For the text-containing cell, return its midpoint in [X, Y] coordinate format. 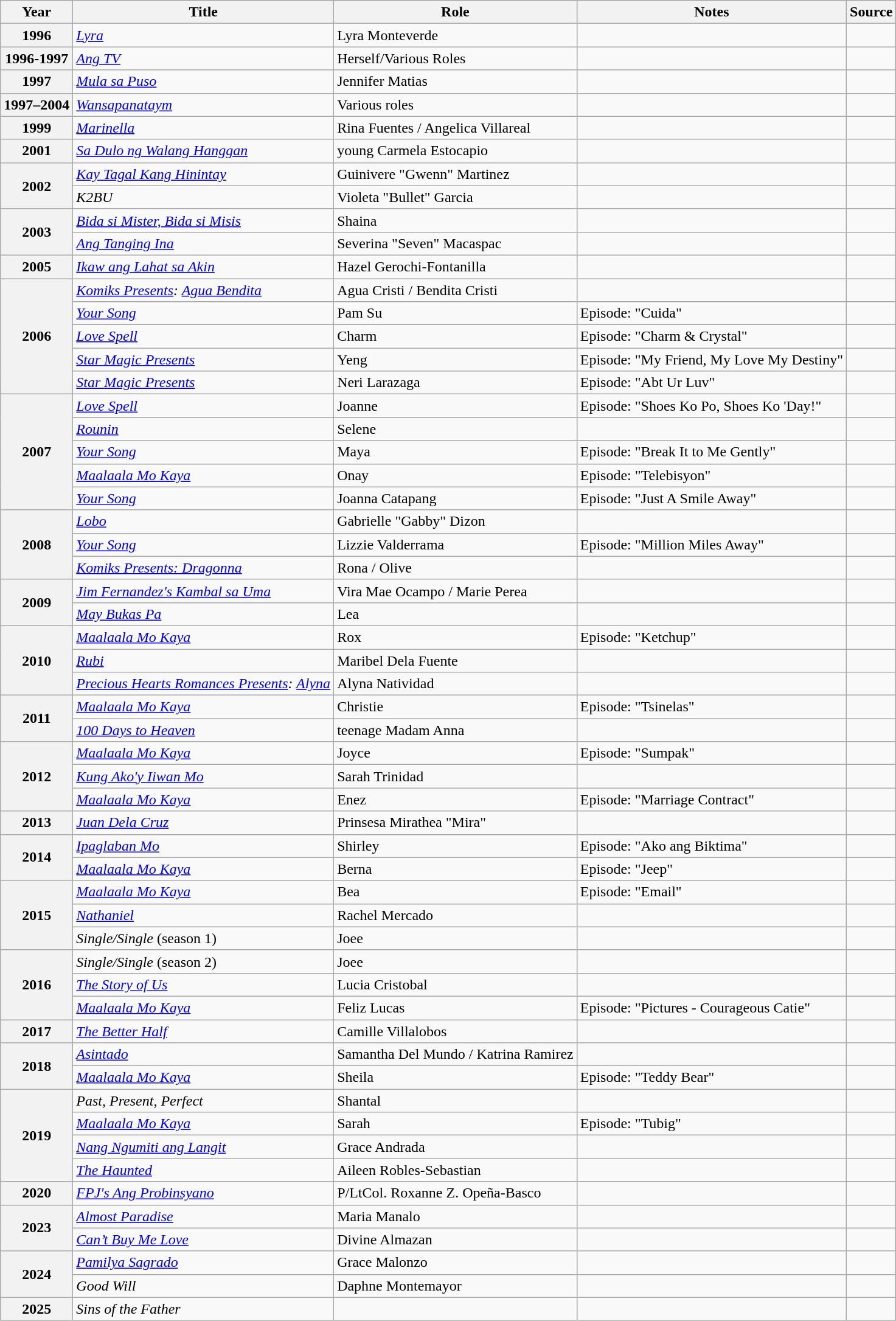
Violeta "Bullet" Garcia [456, 197]
Almost Paradise [203, 1216]
2009 [36, 602]
Kay Tagal Kang Hinintay [203, 174]
Episode: "Cuida" [712, 313]
Marinella [203, 128]
Christie [456, 707]
Episode: "Sumpak" [712, 753]
Episode: "Break It to Me Gently" [712, 452]
Single/Single (season 1) [203, 938]
Sheila [456, 1078]
Hazel Gerochi-Fontanilla [456, 267]
Rounin [203, 429]
Sins of the Father [203, 1309]
100 Days to Heaven [203, 730]
K2BU [203, 197]
2013 [36, 823]
Guinivere "Gwenn" Martinez [456, 174]
Episode: "Pictures - Courageous Catie" [712, 1008]
Lyra Monteverde [456, 35]
Divine Almazan [456, 1239]
P/LtCol. Roxanne Z. Opeña-Basco [456, 1193]
Episode: "Abt Ur Luv" [712, 383]
Episode: "Just A Smile Away" [712, 498]
Rina Fuentes / Angelica Villareal [456, 128]
Joanna Catapang [456, 498]
Severina "Seven" Macaspac [456, 243]
Lobo [203, 521]
Episode: "Telebisyon" [712, 475]
Role [456, 12]
2012 [36, 776]
Episode: "Email" [712, 892]
2016 [36, 985]
Onay [456, 475]
Rona / Olive [456, 568]
FPJ's Ang Probinsyano [203, 1193]
Episode: "Tubig" [712, 1124]
Selene [456, 429]
Sarah Trinidad [456, 776]
2008 [36, 545]
Komiks Presents: Agua Bendita [203, 290]
Ang Tanging Ina [203, 243]
2006 [36, 336]
2011 [36, 719]
Gabrielle "Gabby" Dizon [456, 521]
2001 [36, 151]
Joyce [456, 753]
Jim Fernandez's Kambal sa Uma [203, 591]
Daphne Montemayor [456, 1286]
Lucia Cristobal [456, 985]
Good Will [203, 1286]
Lea [456, 614]
Episode: "Tsinelas" [712, 707]
Bida si Mister, Bida si Misis [203, 220]
The Haunted [203, 1170]
2010 [36, 660]
The Better Half [203, 1031]
Episode: "Ako ang Biktima" [712, 846]
Notes [712, 12]
Prinsesa Mirathea "Mira" [456, 823]
May Bukas Pa [203, 614]
Maya [456, 452]
2017 [36, 1031]
Bea [456, 892]
2020 [36, 1193]
Jennifer Matias [456, 82]
Berna [456, 869]
Aileen Robles-Sebastian [456, 1170]
Can’t Buy Me Love [203, 1239]
Agua Cristi / Bendita Cristi [456, 290]
Past, Present, Perfect [203, 1101]
Feliz Lucas [456, 1008]
Rox [456, 637]
2019 [36, 1135]
2025 [36, 1309]
Herself/Various Roles [456, 58]
Asintado [203, 1054]
Joanne [456, 406]
1997–2004 [36, 105]
Episode: "My Friend, My Love My Destiny" [712, 360]
Yeng [456, 360]
2003 [36, 232]
Enez [456, 800]
Lizzie Valderrama [456, 545]
1999 [36, 128]
Nang Ngumiti ang Langit [203, 1147]
Camille Villalobos [456, 1031]
Shantal [456, 1101]
2007 [36, 452]
Episode: "Marriage Contract" [712, 800]
teenage Madam Anna [456, 730]
Pamilya Sagrado [203, 1263]
2002 [36, 186]
Maribel Dela Fuente [456, 660]
2014 [36, 857]
The Story of Us [203, 985]
Single/Single (season 2) [203, 961]
Episode: "Jeep" [712, 869]
Ipaglaban Mo [203, 846]
Mula sa Puso [203, 82]
Vira Mae Ocampo / Marie Perea [456, 591]
1996 [36, 35]
Episode: "Shoes Ko Po, Shoes Ko 'Day!" [712, 406]
Rachel Mercado [456, 915]
Juan Dela Cruz [203, 823]
Lyra [203, 35]
Pam Su [456, 313]
2023 [36, 1228]
Source [871, 12]
Nathaniel [203, 915]
Rubi [203, 660]
Ikaw ang Lahat sa Akin [203, 267]
Wansapanataym [203, 105]
1997 [36, 82]
Grace Malonzo [456, 1263]
Alyna Natividad [456, 684]
Various roles [456, 105]
Shirley [456, 846]
Episode: "Ketchup" [712, 637]
Year [36, 12]
Title [203, 12]
1996-1997 [36, 58]
Precious Hearts Romances Presents: Alyna [203, 684]
Komiks Presents: Dragonna [203, 568]
Episode: "Charm & Crystal" [712, 336]
young Carmela Estocapio [456, 151]
2024 [36, 1274]
Charm [456, 336]
2015 [36, 915]
Episode: "Teddy Bear" [712, 1078]
2005 [36, 267]
Episode: "Million Miles Away" [712, 545]
Sa Dulo ng Walang Hanggan [203, 151]
Neri Larazaga [456, 383]
Samantha Del Mundo / Katrina Ramirez [456, 1054]
Shaina [456, 220]
Kung Ako'y Iiwan Mo [203, 776]
Maria Manalo [456, 1216]
Grace Andrada [456, 1147]
Sarah [456, 1124]
Ang TV [203, 58]
2018 [36, 1066]
